Determine the [X, Y] coordinate at the center of the cell enclosing the given text.  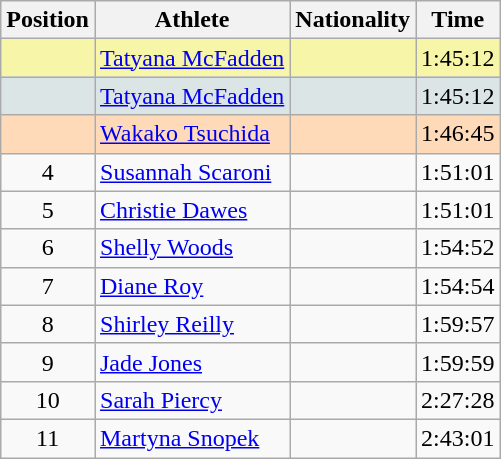
11 [48, 438]
5 [48, 210]
Time [458, 20]
Sarah Piercy [192, 400]
4 [48, 172]
Diane Roy [192, 286]
2:27:28 [458, 400]
Position [48, 20]
Jade Jones [192, 362]
1:54:54 [458, 286]
Susannah Scaroni [192, 172]
1:46:45 [458, 134]
6 [48, 248]
9 [48, 362]
Shelly Woods [192, 248]
Wakako Tsuchida [192, 134]
Shirley Reilly [192, 324]
1:54:52 [458, 248]
Martyna Snopek [192, 438]
10 [48, 400]
1:59:57 [458, 324]
Athlete [192, 20]
8 [48, 324]
2:43:01 [458, 438]
Christie Dawes [192, 210]
Nationality [353, 20]
7 [48, 286]
1:59:59 [458, 362]
